Pinpoint the cell where the given text exists, returning its [x, y] midpoint coordinate. 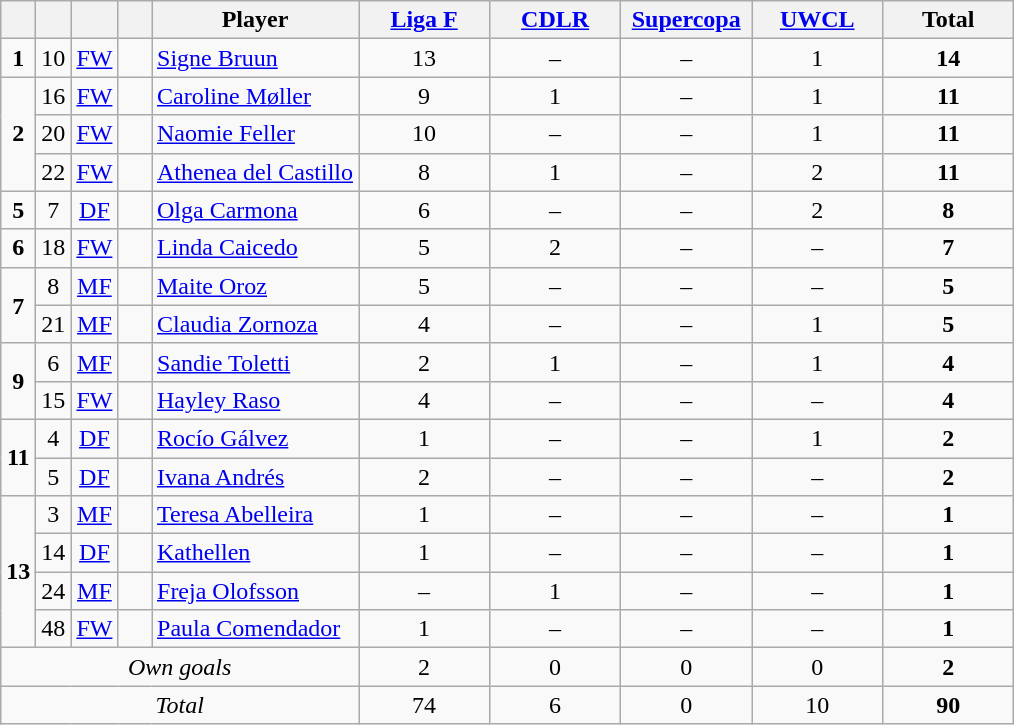
90 [948, 705]
Linda Caicedo [256, 248]
Signe Bruun [256, 58]
Ivana Andrés [256, 477]
Kathellen [256, 553]
16 [54, 96]
Liga F [424, 20]
3 [54, 515]
74 [424, 705]
Naomie Feller [256, 134]
15 [54, 400]
Teresa Abelleira [256, 515]
22 [54, 172]
48 [54, 629]
Hayley Raso [256, 400]
Caroline Møller [256, 96]
Athenea del Castillo [256, 172]
Player [256, 20]
Olga Carmona [256, 210]
18 [54, 248]
Sandie Toletti [256, 362]
UWCL [818, 20]
21 [54, 324]
Claudia Zornoza [256, 324]
Maite Oroz [256, 286]
Freja Olofsson [256, 591]
Rocío Gálvez [256, 438]
24 [54, 591]
CDLR [556, 20]
20 [54, 134]
Supercopa [686, 20]
Paula Comendador [256, 629]
Own goals [180, 667]
